Return (x, y) of the center of cell containing provided text 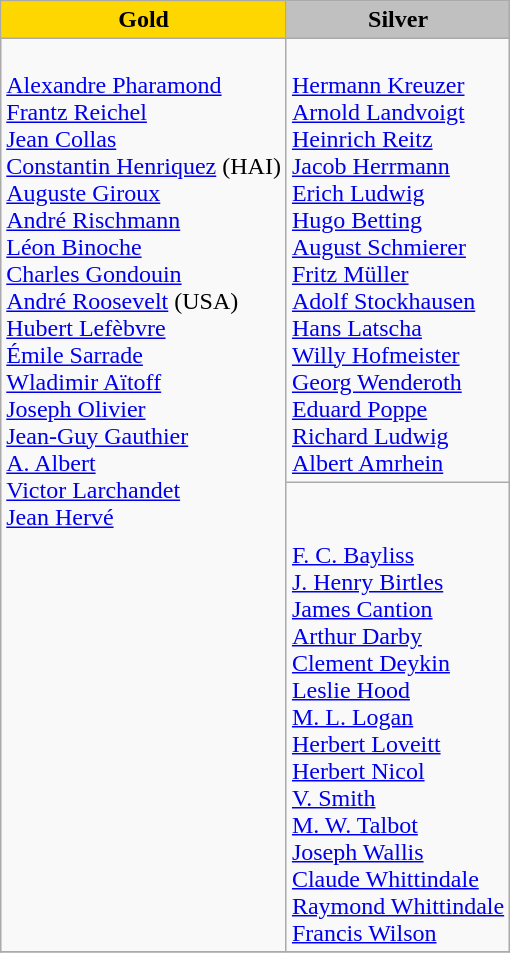
Silver (398, 20)
Gold (144, 20)
